Search for the cell housing the specified text and yield its (X, Y) center coordinate. 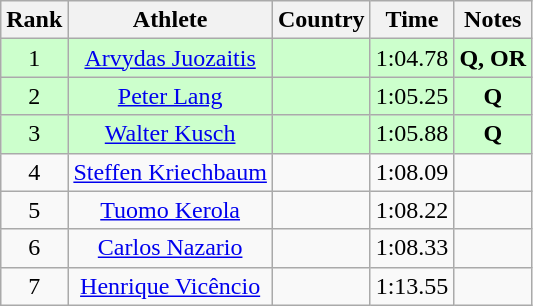
1:08.22 (412, 210)
1 (34, 58)
1:05.88 (412, 134)
1:04.78 (412, 58)
2 (34, 96)
5 (34, 210)
Time (412, 20)
1:08.33 (412, 248)
Athlete (170, 20)
Walter Kusch (170, 134)
Henrique Vicêncio (170, 286)
1:13.55 (412, 286)
6 (34, 248)
4 (34, 172)
Rank (34, 20)
1:05.25 (412, 96)
7 (34, 286)
Peter Lang (170, 96)
Q, OR (493, 58)
Steffen Kriechbaum (170, 172)
Notes (493, 20)
Carlos Nazario (170, 248)
Country (321, 20)
Arvydas Juozaitis (170, 58)
3 (34, 134)
Tuomo Kerola (170, 210)
1:08.09 (412, 172)
